Detect which cell encompasses the target text, then output its (x, y) center coordinate. 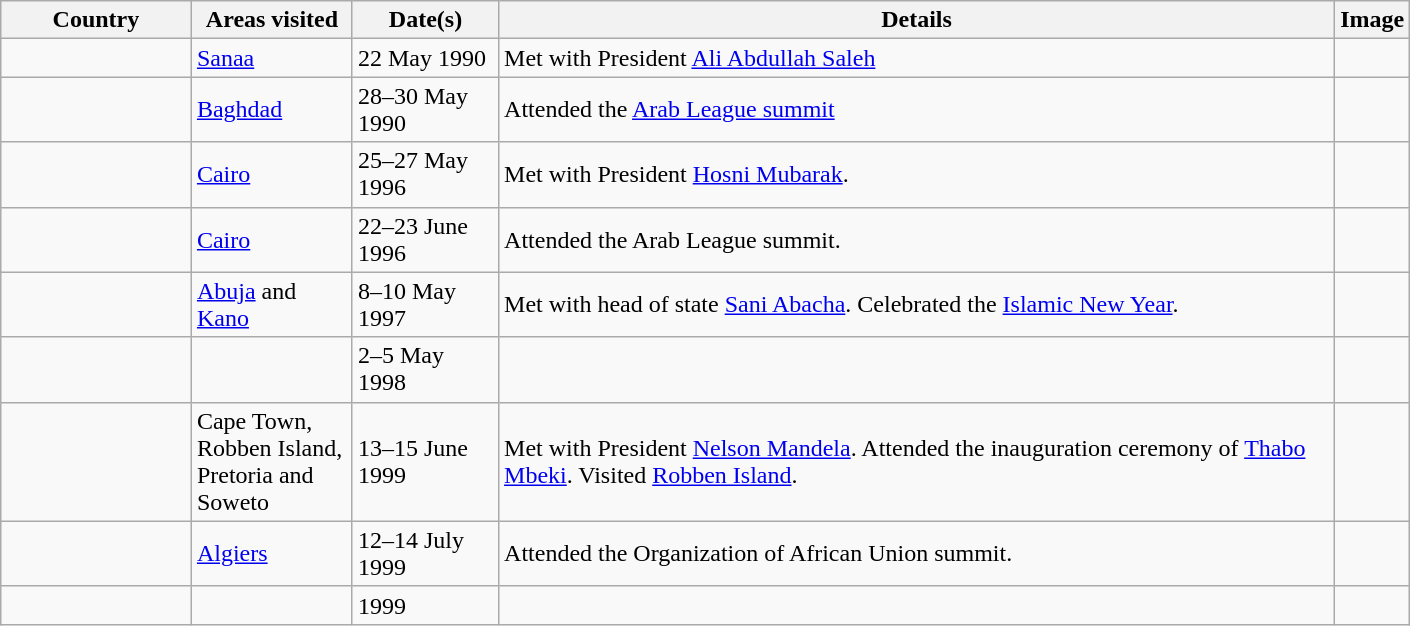
1999 (425, 605)
Abuja and Kano (272, 304)
Met with President Nelson Mandela. Attended the inauguration ceremony of Thabo Mbeki. Visited Robben Island. (917, 462)
Baghdad (272, 110)
22–23 June 1996 (425, 240)
Details (917, 20)
22 May 1990 (425, 58)
Met with President Hosni Mubarak. (917, 174)
Algiers (272, 554)
Attended the Arab League summit (917, 110)
Attended the Organization of African Union summit. (917, 554)
Met with head of state Sani Abacha. Celebrated the Islamic New Year. (917, 304)
Met with President Ali Abdullah Saleh (917, 58)
Areas visited (272, 20)
28–30 May 1990 (425, 110)
13–15 June 1999 (425, 462)
25–27 May 1996 (425, 174)
Date(s) (425, 20)
Attended the Arab League summit. (917, 240)
8–10 May 1997 (425, 304)
Country (96, 20)
2–5 May 1998 (425, 370)
12–14 July 1999 (425, 554)
Cape Town, Robben Island, Pretoria and Soweto (272, 462)
Image (1372, 20)
Sanaa (272, 58)
